Search for the cell housing the specified text and yield its (X, Y) center coordinate. 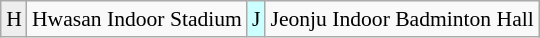
H (14, 19)
Jeonju Indoor Badminton Hall (402, 19)
J (256, 19)
Hwasan Indoor Stadium (137, 19)
